Scan for the cell matching the given text and deliver its (x, y) coordinate at center. 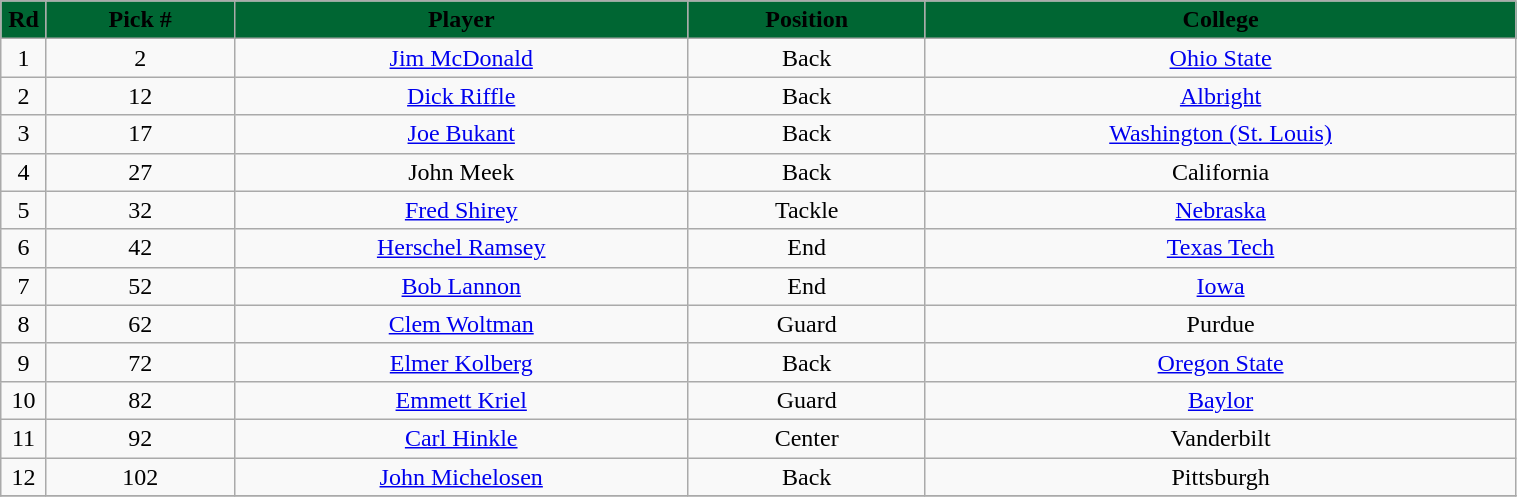
82 (140, 400)
Texas Tech (1220, 248)
Ohio State (1220, 58)
Washington (St. Louis) (1220, 134)
Bob Lannon (461, 286)
Rd (24, 20)
Jim McDonald (461, 58)
11 (24, 438)
Purdue (1220, 324)
5 (24, 210)
Oregon State (1220, 362)
32 (140, 210)
62 (140, 324)
Vanderbilt (1220, 438)
Pick # (140, 20)
Carl Hinkle (461, 438)
17 (140, 134)
John Meek (461, 172)
Herschel Ramsey (461, 248)
Tackle (806, 210)
Baylor (1220, 400)
72 (140, 362)
Pittsburgh (1220, 477)
1 (24, 58)
3 (24, 134)
8 (24, 324)
Joe Bukant (461, 134)
4 (24, 172)
10 (24, 400)
92 (140, 438)
College (1220, 20)
Center (806, 438)
6 (24, 248)
27 (140, 172)
Fred Shirey (461, 210)
Albright (1220, 96)
California (1220, 172)
Elmer Kolberg (461, 362)
Nebraska (1220, 210)
Dick Riffle (461, 96)
9 (24, 362)
Player (461, 20)
102 (140, 477)
Iowa (1220, 286)
John Michelosen (461, 477)
42 (140, 248)
Position (806, 20)
Emmett Kriel (461, 400)
52 (140, 286)
Clem Woltman (461, 324)
7 (24, 286)
